Return the (x, y) coordinate for the center point of the cell that contains the specified text.  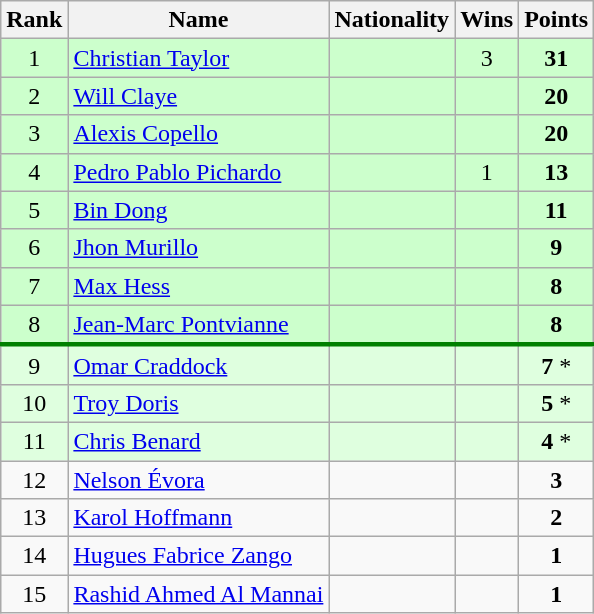
Max Hess (198, 286)
4 (34, 172)
5 (34, 210)
4 * (556, 441)
5 * (556, 403)
15 (34, 594)
Pedro Pablo Pichardo (198, 172)
Chris Benard (198, 441)
Name (198, 20)
Will Claye (198, 96)
12 (34, 479)
Alexis Copello (198, 134)
Nationality (392, 20)
31 (556, 58)
Hugues Fabrice Zango (198, 556)
Nelson Évora (198, 479)
14 (34, 556)
Points (556, 20)
Rashid Ahmed Al Mannai (198, 594)
10 (34, 403)
Rank (34, 20)
Omar Craddock (198, 365)
Christian Taylor (198, 58)
Karol Hoffmann (198, 518)
7 * (556, 365)
Bin Dong (198, 210)
6 (34, 248)
Jhon Murillo (198, 248)
7 (34, 286)
Wins (487, 20)
Troy Doris (198, 403)
Jean-Marc Pontvianne (198, 325)
